Search for the cell housing the specified text and yield its (x, y) center coordinate. 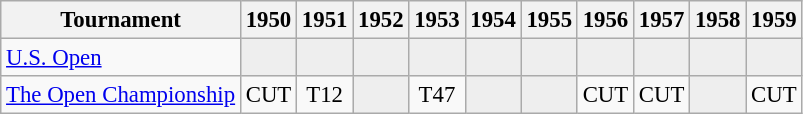
1958 (718, 20)
U.S. Open (121, 58)
The Open Championship (121, 95)
1957 (661, 20)
1959 (774, 20)
T12 (325, 95)
1950 (268, 20)
1952 (381, 20)
1954 (493, 20)
Tournament (121, 20)
1951 (325, 20)
1955 (549, 20)
T47 (437, 95)
1956 (605, 20)
1953 (437, 20)
